For the text-containing cell, return its midpoint in [X, Y] coordinate format. 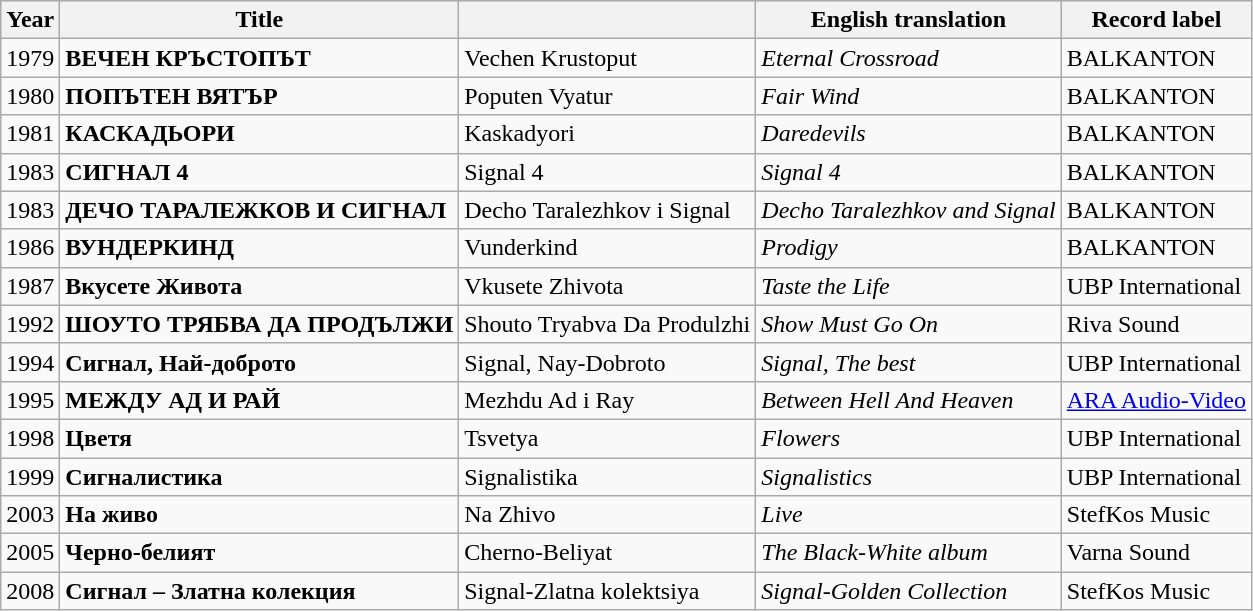
Vechen Krustoput [608, 58]
Signalistics [908, 477]
1994 [30, 362]
Черно-белият [260, 553]
Cherno-Beliyat [608, 553]
Na Zhivo [608, 515]
Prodigy [908, 248]
1987 [30, 286]
1999 [30, 477]
Vunderkind [608, 248]
Shouto Tryabva Da Produlzhi [608, 324]
Record label [1156, 20]
2005 [30, 553]
1992 [30, 324]
Taste the Life [908, 286]
1986 [30, 248]
Show Must Go On [908, 324]
Signal, The best [908, 362]
Signal, Nay-Dobroto [608, 362]
Fair Wind [908, 96]
ШОУТО ТРЯБВА ДА ПРОДЪЛЖИ [260, 324]
Сигнал – Златна колекция [260, 591]
1998 [30, 438]
1980 [30, 96]
Varna Sound [1156, 553]
Сигнал, Най-доброто [260, 362]
Flowers [908, 438]
1981 [30, 134]
ДЕЧО ТАРАЛЕЖКОВ И СИГНАЛ [260, 210]
Signal-Zlatna kolektsiya [608, 591]
Live [908, 515]
Signal-Golden Collection [908, 591]
Poputen Vyatur [608, 96]
ВУНДЕРКИНД [260, 248]
1979 [30, 58]
Сигналистика [260, 477]
Daredevils [908, 134]
The Black-White album [908, 553]
Eternal Crossroad [908, 58]
Mezhdu Ad i Ray [608, 400]
2008 [30, 591]
Tsvetya [608, 438]
Title [260, 20]
МЕЖДУ АД И РАЙ [260, 400]
English translation [908, 20]
Between Hell And Heaven [908, 400]
1995 [30, 400]
2003 [30, 515]
ARA Audio-Video [1156, 400]
ВЕЧЕН КРЪСТОПЪТ [260, 58]
КАСКАДЬОРИ [260, 134]
Vkusete Zhivota [608, 286]
Вкусете Живота [260, 286]
Decho Taralezhkov i Signal [608, 210]
Цветя [260, 438]
На живо [260, 515]
Kaskadyori [608, 134]
Decho Taralezhkov and Signal [908, 210]
Riva Sound [1156, 324]
Year [30, 20]
ПОПЪТЕН ВЯТЪР [260, 96]
СИГНАЛ 4 [260, 172]
Signalistika [608, 477]
